From the cell containing the given text, extract its center point as [x, y] coordinate. 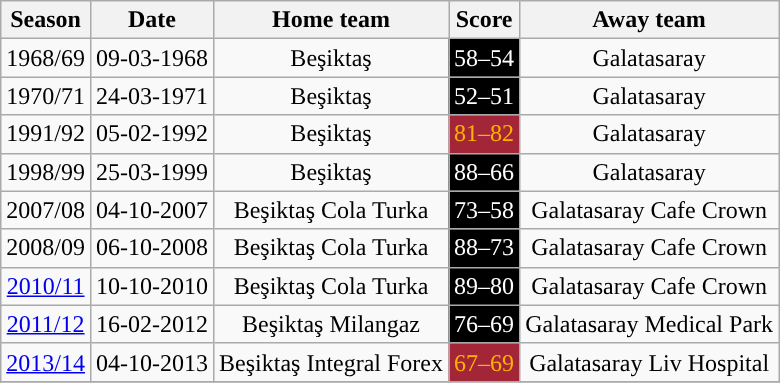
89–80 [484, 286]
04-10-2007 [152, 210]
04-10-2013 [152, 362]
1991/92 [46, 134]
25-03-1999 [152, 172]
1968/69 [46, 58]
Beşiktaş Integral Forex [332, 362]
67–69 [484, 362]
76–69 [484, 324]
1998/99 [46, 172]
Away team [650, 20]
58–54 [484, 58]
16-02-2012 [152, 324]
Date [152, 20]
1970/71 [46, 96]
81–82 [484, 134]
Galatasaray Medical Park [650, 324]
06-10-2008 [152, 248]
2007/08 [46, 210]
Season [46, 20]
Galatasaray Liv Hospital [650, 362]
2010/11 [46, 286]
73–58 [484, 210]
Beşiktaş Milangaz [332, 324]
88–66 [484, 172]
Score [484, 20]
52–51 [484, 96]
10-10-2010 [152, 286]
24-03-1971 [152, 96]
2013/14 [46, 362]
05-02-1992 [152, 134]
88–73 [484, 248]
09-03-1968 [152, 58]
2011/12 [46, 324]
Home team [332, 20]
2008/09 [46, 248]
